From the cell containing the given text, extract its center point as [X, Y] coordinate. 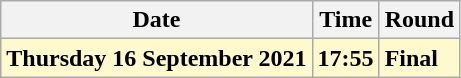
Final [419, 58]
Time [346, 20]
Round [419, 20]
Date [156, 20]
17:55 [346, 58]
Thursday 16 September 2021 [156, 58]
